Locate the cell with the specified text and output its (x, y) center coordinate. 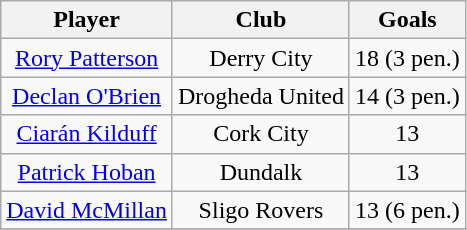
David McMillan (87, 210)
Dundalk (260, 172)
Rory Patterson (87, 58)
14 (3 pen.) (407, 96)
Ciarán Kilduff (87, 134)
Goals (407, 20)
Patrick Hoban (87, 172)
18 (3 pen.) (407, 58)
Drogheda United (260, 96)
Derry City (260, 58)
Cork City (260, 134)
Declan O'Brien (87, 96)
Player (87, 20)
13 (6 pen.) (407, 210)
Club (260, 20)
Sligo Rovers (260, 210)
